Search for the cell housing the specified text and yield its (x, y) center coordinate. 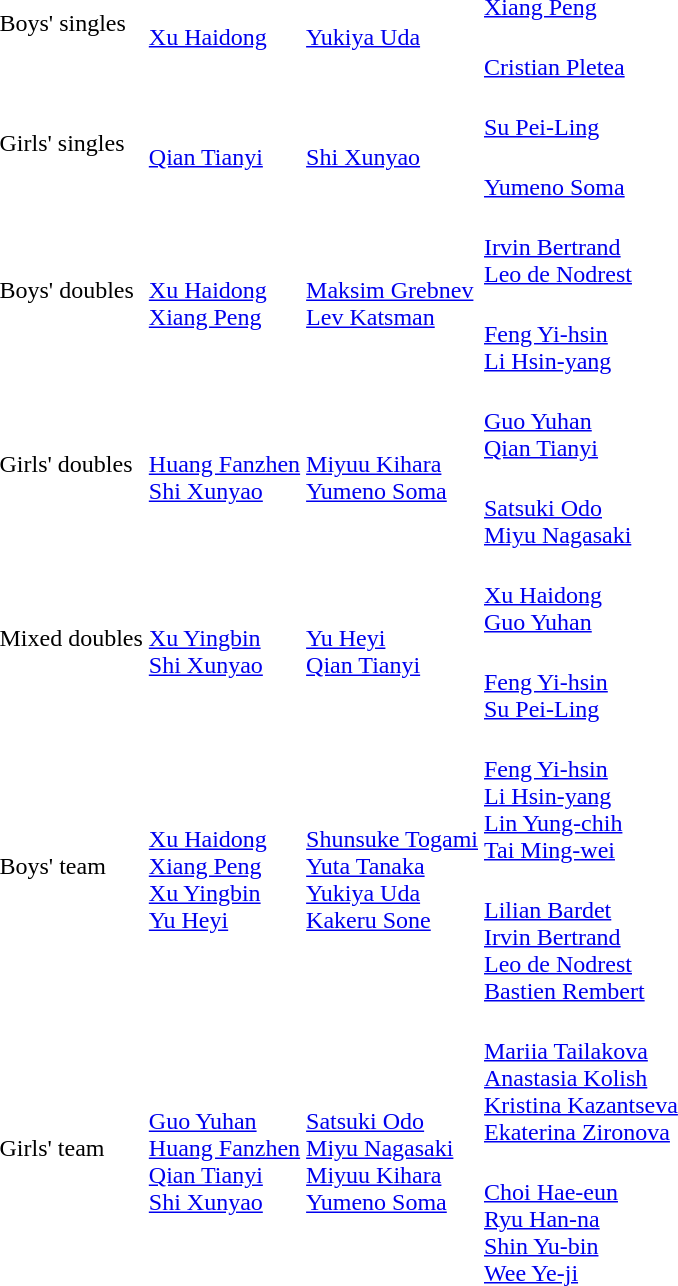
Maksim GrebnevLev Katsman (392, 290)
Xu YingbinShi Xunyao (224, 638)
Xu HaidongXiang Peng (224, 290)
Xu HaidongXiang PengXu YingbinYu Heyi (224, 866)
Qian Tianyi (224, 144)
Yu HeyiQian Tianyi (392, 638)
Huang FanzhenShi Xunyao (224, 464)
Shi Xunyao (392, 144)
Shunsuke TogamiYuta TanakaYukiya UdaKakeru Sone (392, 866)
Miyuu KiharaYumeno Soma (392, 464)
